Output the [X, Y] coordinate of the center of the cell containing the given text.  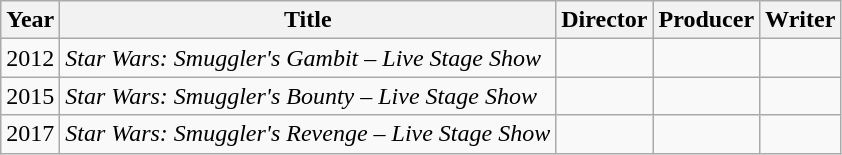
Star Wars: Smuggler's Revenge – Live Stage Show [308, 134]
Producer [706, 20]
2017 [30, 134]
Director [604, 20]
2012 [30, 58]
Writer [800, 20]
Star Wars: Smuggler's Bounty – Live Stage Show [308, 96]
2015 [30, 96]
Title [308, 20]
Star Wars: Smuggler's Gambit – Live Stage Show [308, 58]
Year [30, 20]
